Return the [x, y] coordinate for the center point of the cell that contains the specified text.  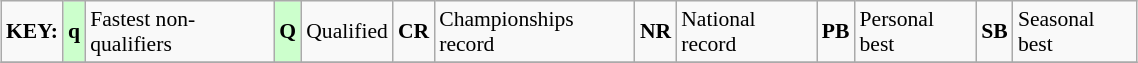
Qualified [347, 32]
Seasonal best [1075, 32]
NR [656, 32]
PB [836, 32]
Personal best [916, 32]
National record [746, 32]
Q [288, 32]
q [74, 32]
Championships record [534, 32]
CR [414, 32]
SB [994, 32]
KEY: [32, 32]
Fastest non-qualifiers [180, 32]
